Detect which cell encompasses the target text, then output its [x, y] center coordinate. 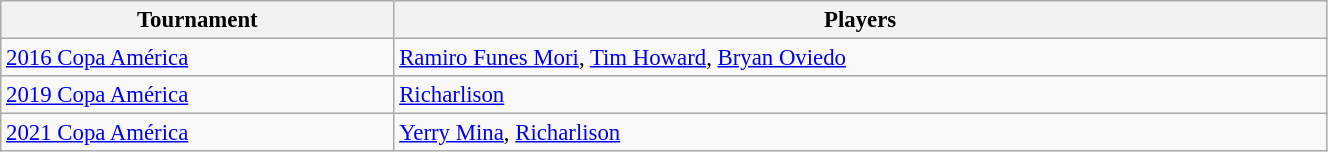
Tournament [198, 20]
Richarlison [860, 95]
Players [860, 20]
Yerry Mina, Richarlison [860, 133]
2019 Copa América [198, 95]
Ramiro Funes Mori, Tim Howard, Bryan Oviedo [860, 58]
2021 Copa América [198, 133]
2016 Copa América [198, 58]
